Provide the [X, Y] coordinate of the cell's center where the given text is located.  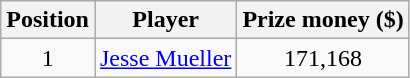
Prize money ($) [323, 20]
1 [48, 58]
171,168 [323, 58]
Jesse Mueller [165, 58]
Position [48, 20]
Player [165, 20]
